Detect which cell encompasses the target text, then output its [x, y] center coordinate. 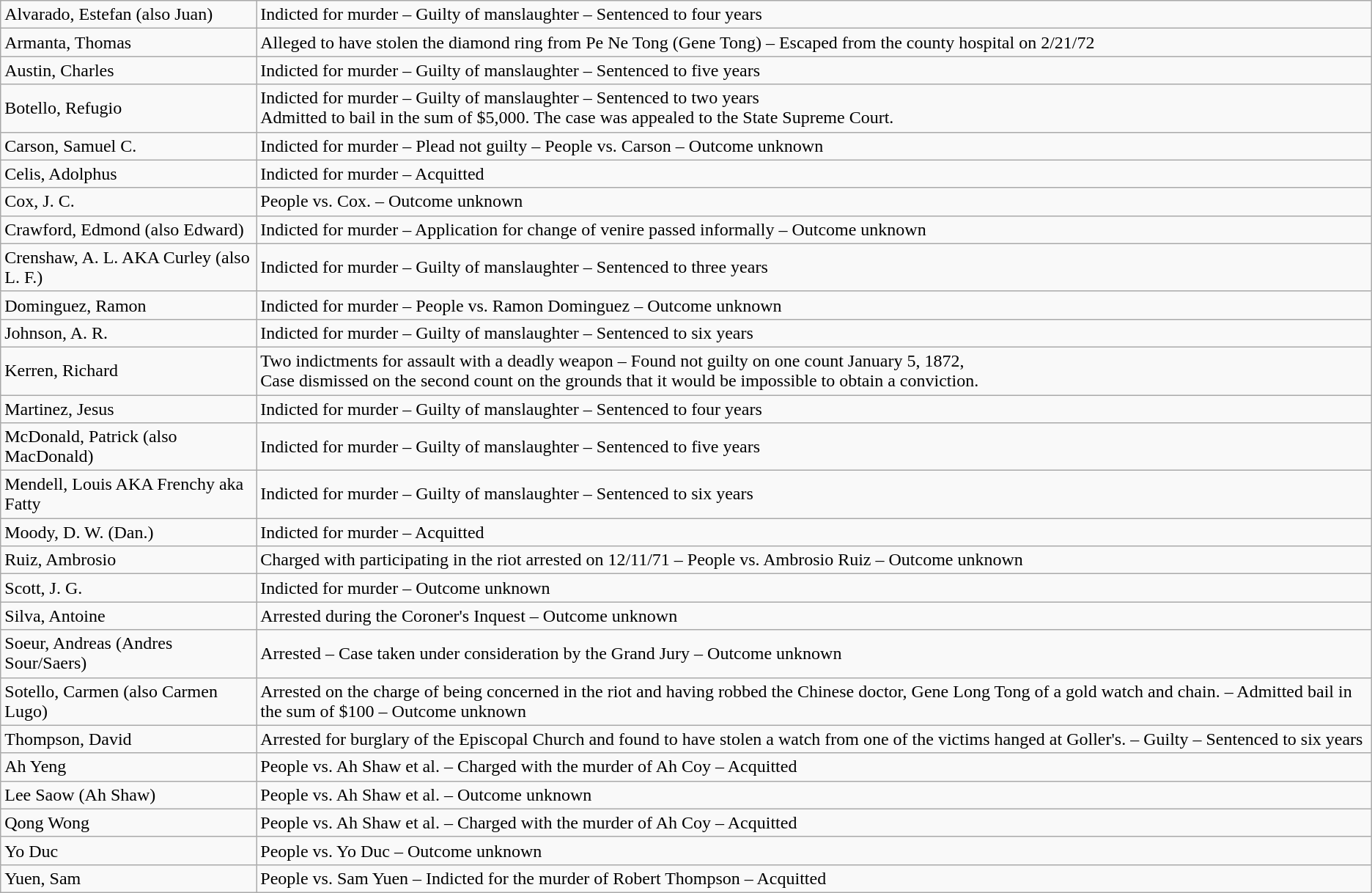
Scott, J. G. [129, 588]
Indicted for murder – Plead not guilty – People vs. Carson – Outcome unknown [814, 146]
Johnson, A. R. [129, 333]
Alleged to have stolen the diamond ring from Pe Ne Tong (Gene Tong) – Escaped from the county hospital on 2/21/72 [814, 43]
Yuen, Sam [129, 878]
Alvarado, Estefan (also Juan) [129, 15]
Qong Wong [129, 823]
Dominguez, Ramon [129, 305]
Cox, J. C. [129, 202]
Armanta, Thomas [129, 43]
Arrested during the Coroner's Inquest – Outcome unknown [814, 616]
Sotello, Carmen (also Carmen Lugo) [129, 701]
Indicted for murder – People vs. Ramon Dominguez – Outcome unknown [814, 305]
Ah Yeng [129, 767]
Arrested – Case taken under consideration by the Grand Jury – Outcome unknown [814, 654]
People vs. Cox. – Outcome unknown [814, 202]
People vs. Sam Yuen – Indicted for the murder of Robert Thompson – Acquitted [814, 878]
Indicted for murder – Application for change of venire passed informally – Outcome unknown [814, 229]
Botello, Refugio [129, 109]
Thompson, David [129, 739]
Carson, Samuel C. [129, 146]
Yo Duc [129, 850]
Austin, Charles [129, 70]
McDonald, Patrick (also MacDonald) [129, 447]
Ruiz, Ambrosio [129, 560]
Moody, D. W. (Dan.) [129, 532]
People vs. Ah Shaw et al. – Outcome unknown [814, 795]
Charged with participating in the riot arrested on 12/11/71 – People vs. Ambrosio Ruiz – Outcome unknown [814, 560]
Silva, Antoine [129, 616]
Kerren, Richard [129, 371]
People vs. Yo Duc – Outcome unknown [814, 850]
Celis, Adolphus [129, 174]
Martinez, Jesus [129, 408]
Soeur, Andreas (Andres Sour/Saers) [129, 654]
Mendell, Louis AKA Frenchy aka Fatty [129, 494]
Indicted for murder – Guilty of manslaughter – Sentenced to three years [814, 267]
Indicted for murder – Outcome unknown [814, 588]
Crenshaw, A. L. AKA Curley (also L. F.) [129, 267]
Lee Saow (Ah Shaw) [129, 795]
Crawford, Edmond (also Edward) [129, 229]
